Determine the (X, Y) coordinate at the center of the cell enclosing the given text.  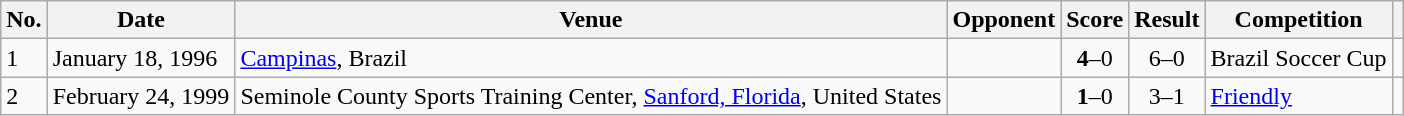
Seminole County Sports Training Center, Sanford, Florida, United States (591, 96)
1 (24, 58)
Competition (1298, 20)
Campinas, Brazil (591, 58)
February 24, 1999 (141, 96)
No. (24, 20)
6–0 (1167, 58)
Friendly (1298, 96)
4–0 (1095, 58)
3–1 (1167, 96)
Brazil Soccer Cup (1298, 58)
1–0 (1095, 96)
Result (1167, 20)
Opponent (1004, 20)
Date (141, 20)
January 18, 1996 (141, 58)
Venue (591, 20)
2 (24, 96)
Score (1095, 20)
